Output the [X, Y] coordinate of the center of the cell containing the given text.  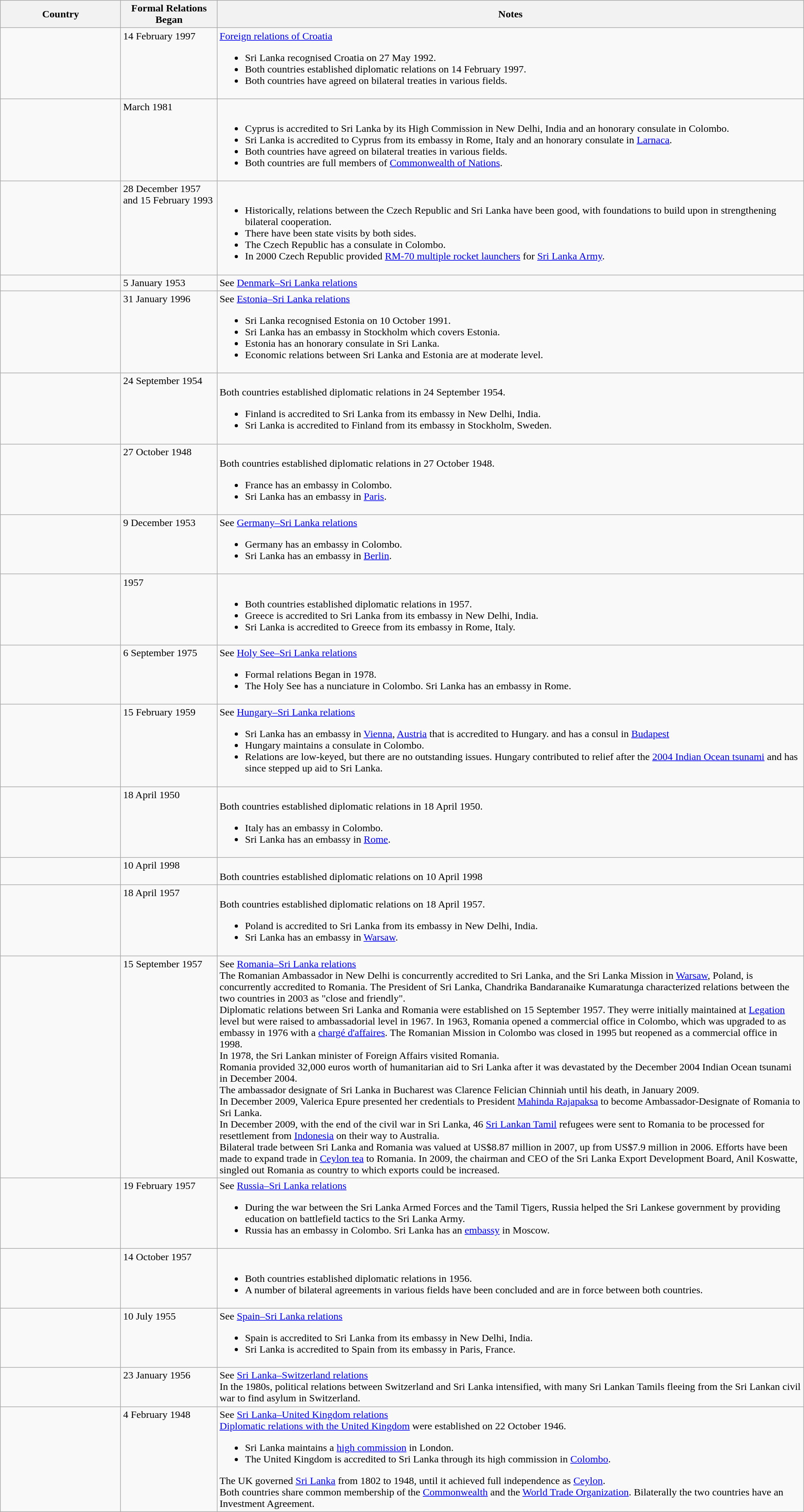
See Germany–Sri Lanka relationsGermany has an embassy in Colombo.Sri Lanka has an embassy in Berlin. [511, 544]
Both countries established diplomatic relations in 27 October 1948.France has an embassy in Colombo.Sri Lanka has an embassy in Paris. [511, 479]
9 December 1953 [169, 544]
28 December 1957 and 15 February 1993 [169, 228]
15 February 1959 [169, 745]
Both countries established diplomatic relations on 10 April 1998 [511, 872]
Formal Relations Began [169, 14]
Both countries established diplomatic relations in 18 April 1950.Italy has an embassy in Colombo.Sri Lanka has an embassy in Rome. [511, 822]
27 October 1948 [169, 479]
18 April 1957 [169, 921]
14 October 1957 [169, 1278]
23 January 1956 [169, 1387]
1957 [169, 610]
10 July 1955 [169, 1338]
4 February 1948 [169, 1459]
19 February 1957 [169, 1213]
See Denmark–Sri Lanka relations [511, 283]
24 September 1954 [169, 409]
March 1981 [169, 140]
10 April 1998 [169, 872]
Notes [511, 14]
6 September 1975 [169, 674]
5 January 1953 [169, 283]
15 September 1957 [169, 1067]
Country [61, 14]
14 February 1997 [169, 64]
18 April 1950 [169, 822]
See Holy See–Sri Lanka relationsFormal relations Began in 1978.The Holy See has a nunciature in Colombo. Sri Lanka has an embassy in Rome. [511, 674]
31 January 1996 [169, 332]
